Locate the cell with the specified text and output its (X, Y) center coordinate. 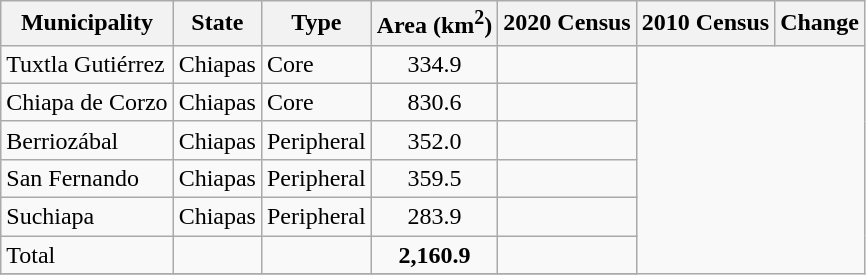
283.9 (434, 217)
359.5 (434, 178)
Suchiapa (87, 217)
Change (820, 24)
Tuxtla Gutiérrez (87, 64)
334.9 (434, 64)
Area (km2) (434, 24)
2020 Census (567, 24)
San Fernando (87, 178)
Berriozábal (87, 140)
2,160.9 (434, 255)
State (217, 24)
2010 Census (705, 24)
352.0 (434, 140)
Municipality (87, 24)
830.6 (434, 102)
Type (316, 24)
Total (87, 255)
Chiapa de Corzo (87, 102)
